Identify which cell holds the provided text, then report its [x, y] central coordinate. 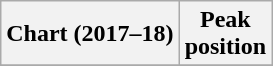
Peakposition [225, 34]
Chart (2017–18) [90, 34]
